For the text-containing cell, return its midpoint in [X, Y] coordinate format. 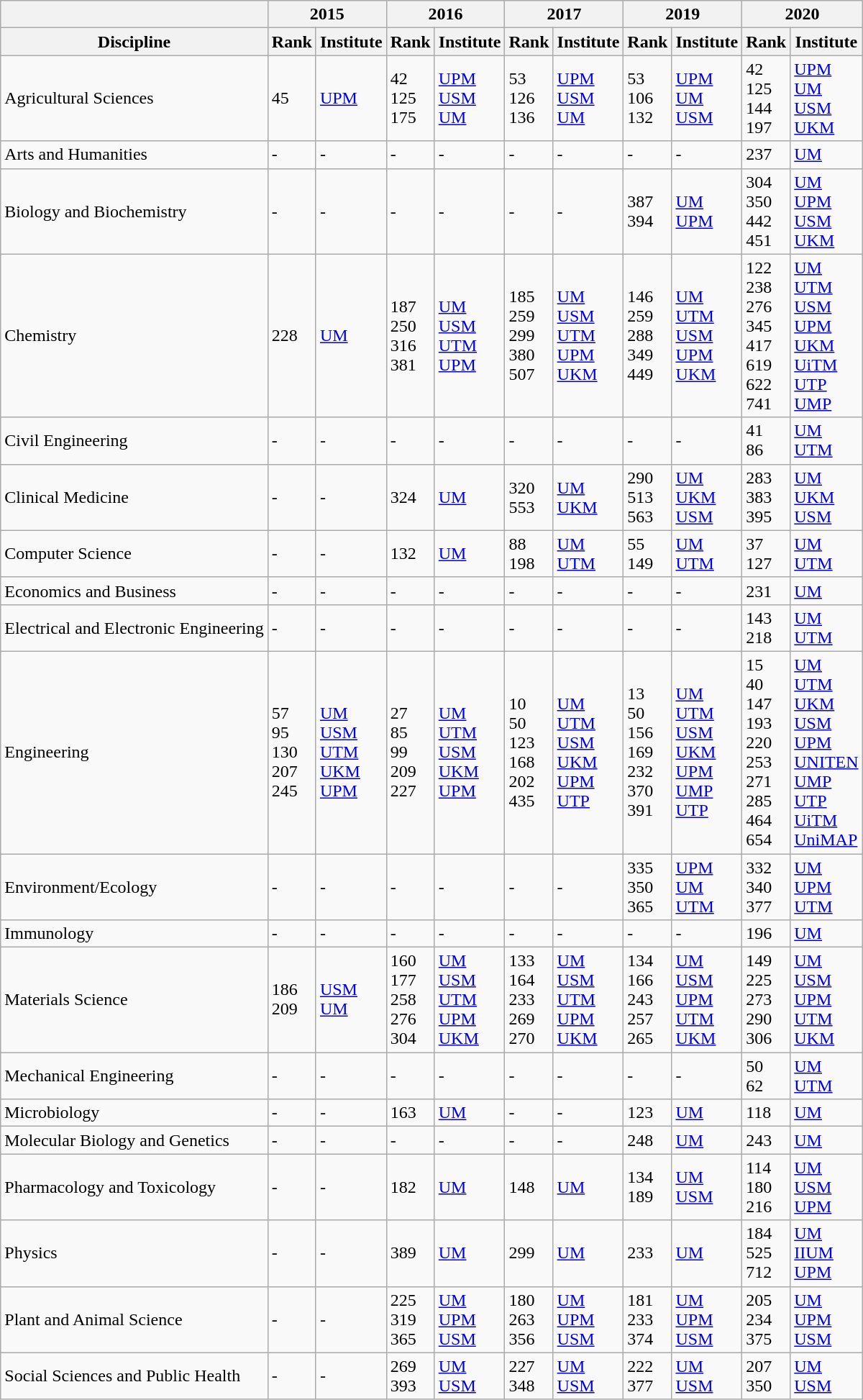
227348 [529, 1376]
55149 [647, 554]
185259299380507 [529, 335]
2015 [327, 14]
Computer Science [134, 554]
335350365 [647, 886]
233 [647, 1253]
UMUTMUKMUSMUPMUNITENUMPUTPUiTMUniMAP [826, 753]
196 [767, 934]
UMUPMUTM [826, 886]
243 [767, 1140]
UMUSMUTMUKMUPM [351, 753]
Engineering [134, 753]
1050123168202435 [529, 753]
134166243257265 [647, 1000]
UMUPMUSMUKM [826, 212]
UMUTMUSMUPMUKMUiTMUTPUMP [826, 335]
UMUTMUSMUPMUKM [707, 335]
133164233269270 [529, 1000]
88198 [529, 554]
143218 [767, 627]
Civil Engineering [134, 440]
389 [410, 1253]
228 [292, 335]
4186 [767, 440]
320553 [529, 497]
160177258276304 [410, 1000]
163 [410, 1113]
UMUSMUPM [826, 1187]
387394 [647, 212]
UMUSMUTMUPM [470, 335]
180263356 [529, 1319]
Immunology [134, 934]
5062 [767, 1076]
UMUTMUSMUKMUPMUMPUTP [707, 753]
Physics [134, 1253]
2020 [803, 14]
Environment/Ecology [134, 886]
225319365 [410, 1319]
222377 [647, 1376]
45 [292, 98]
231 [767, 591]
123 [647, 1113]
UPM [351, 98]
UMIIUMUPM [826, 1253]
283383395 [767, 497]
UMUKM [588, 497]
324 [410, 497]
146259288349449 [647, 335]
149225273290306 [767, 1000]
114180216 [767, 1187]
Electrical and Electronic Engineering [134, 627]
Chemistry [134, 335]
Materials Science [134, 1000]
269393 [410, 1376]
248 [647, 1140]
Clinical Medicine [134, 497]
USMUM [351, 1000]
1350156169232370391 [647, 753]
Biology and Biochemistry [134, 212]
2019 [683, 14]
Pharmacology and Toxicology [134, 1187]
UMUTMUSMUKMUPM [470, 753]
148 [529, 1187]
UPMUMUSMUKM [826, 98]
UMUTMUSMUKMUPMUTP [588, 753]
42125144197 [767, 98]
Arts and Humanities [134, 155]
2016 [446, 14]
Plant and Animal Science [134, 1319]
Discipline [134, 42]
186209 [292, 1000]
UPMUMUSM [707, 98]
Microbiology [134, 1113]
5795130207245 [292, 753]
122238276345417619622741 [767, 335]
Economics and Business [134, 591]
1540147193220253271285464654 [767, 753]
207350 [767, 1376]
118 [767, 1113]
237 [767, 155]
Molecular Biology and Genetics [134, 1140]
181233374 [647, 1319]
290513563 [647, 497]
184525712 [767, 1253]
332340377 [767, 886]
187250316381 [410, 335]
304350442451 [767, 212]
37127 [767, 554]
278599209227 [410, 753]
2017 [564, 14]
299 [529, 1253]
53106132 [647, 98]
UPMUMUTM [707, 886]
132 [410, 554]
182 [410, 1187]
Agricultural Sciences [134, 98]
134189 [647, 1187]
UMUPM [707, 212]
205234375 [767, 1319]
42125175 [410, 98]
Mechanical Engineering [134, 1076]
53126136 [529, 98]
Social Sciences and Public Health [134, 1376]
